Provide the (x, y) coordinate of the cell's center where the given text is located.  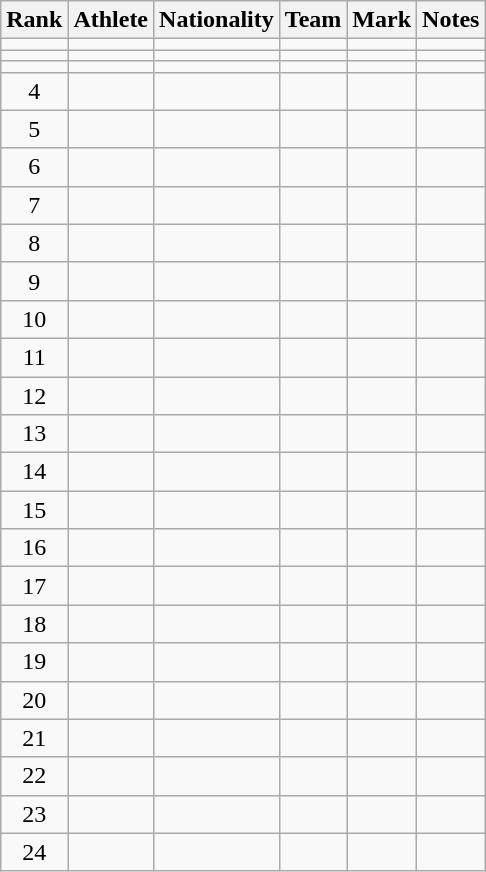
21 (34, 738)
20 (34, 700)
9 (34, 281)
15 (34, 510)
Rank (34, 20)
8 (34, 243)
Notes (451, 20)
22 (34, 776)
7 (34, 205)
14 (34, 472)
6 (34, 167)
11 (34, 357)
12 (34, 395)
24 (34, 852)
16 (34, 548)
19 (34, 662)
13 (34, 434)
Mark (382, 20)
Athlete (111, 20)
5 (34, 129)
4 (34, 91)
Team (313, 20)
23 (34, 814)
10 (34, 319)
Nationality (217, 20)
17 (34, 586)
18 (34, 624)
